Provide the (X, Y) coordinate of the cell's center where the given text is located.  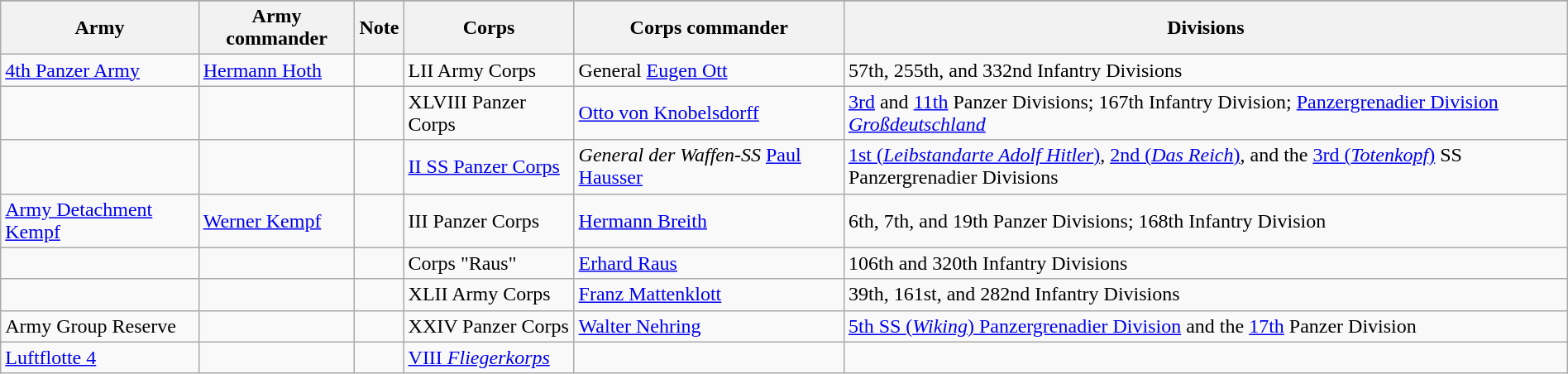
Note (379, 28)
III Panzer Corps (489, 220)
Werner Kempf (276, 220)
General Eugen Ott (709, 70)
Otto von Knobelsdorff (709, 113)
XLII Army Corps (489, 295)
LII Army Corps (489, 70)
39th, 161st, and 282nd Infantry Divisions (1206, 295)
Hermann Breith (709, 220)
II SS Panzer Corps (489, 167)
1st (Leibstandarte Adolf Hitler), 2nd (Das Reich), and the 3rd (Totenkopf) SS Panzergrenadier Divisions (1206, 167)
Army (99, 28)
106th and 320th Infantry Divisions (1206, 263)
VIII Fliegerkorps (489, 357)
4th Panzer Army (99, 70)
6th, 7th, and 19th Panzer Divisions; 168th Infantry Division (1206, 220)
General der Waffen-SS Paul Hausser (709, 167)
Walter Nehring (709, 326)
3rd and 11th Panzer Divisions; 167th Infantry Division; Panzergrenadier Division Großdeutschland (1206, 113)
Divisions (1206, 28)
Corps (489, 28)
Luftflotte 4 (99, 357)
Erhard Raus (709, 263)
Hermann Hoth (276, 70)
Army commander (276, 28)
Corps "Raus" (489, 263)
Corps commander (709, 28)
Franz Mattenklott (709, 295)
5th SS (Wiking) Panzergrenadier Division and the 17th Panzer Division (1206, 326)
Army Group Reserve (99, 326)
57th, 255th, and 332nd Infantry Divisions (1206, 70)
XXIV Panzer Corps (489, 326)
Army Detachment Kempf (99, 220)
XLVIII Panzer Corps (489, 113)
